Identify which cell holds the provided text, then report its [x, y] central coordinate. 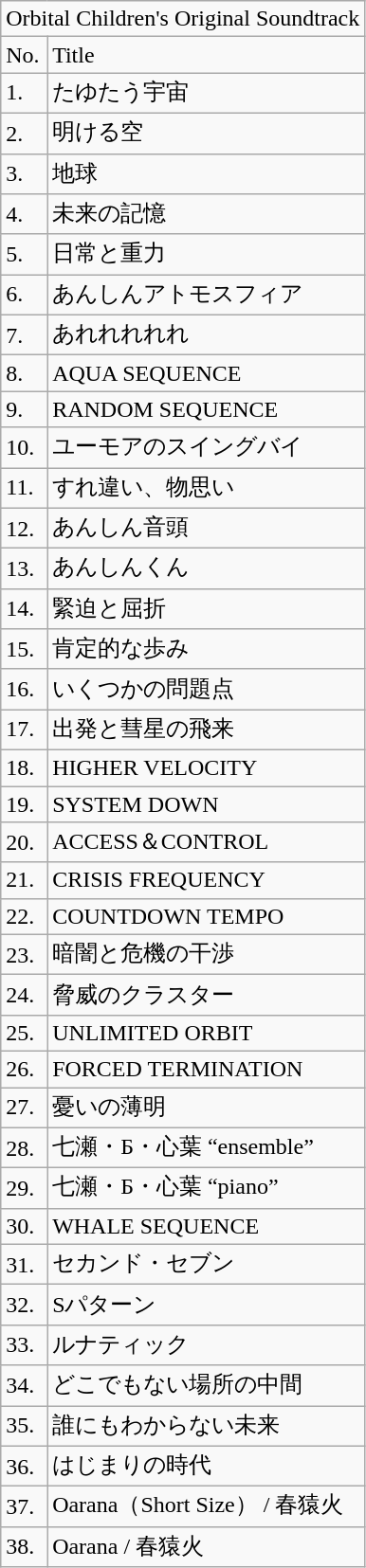
15. [25, 650]
38. [25, 1546]
たゆたう宇宙 [207, 93]
はじまりの時代 [207, 1467]
24. [25, 995]
あれれれれれ [207, 335]
脅威のクラスター [207, 995]
35. [25, 1427]
11. [25, 489]
日常と重力 [207, 254]
セカンド・セブン [207, 1264]
10. [25, 447]
CRISIS FREQUENCY [207, 880]
36. [25, 1467]
37. [25, 1506]
6. [25, 296]
3. [25, 174]
暗闇と危機の干渉 [207, 955]
4. [25, 214]
1. [25, 93]
緊迫と屈折 [207, 608]
19. [25, 804]
HIGHER VELOCITY [207, 767]
33. [25, 1345]
COUNTDOWN TEMPO [207, 916]
地球 [207, 174]
32. [25, 1306]
未来の記憶 [207, 214]
14. [25, 608]
ユーモアのスイングバイ [207, 447]
出発と彗星の飛来 [207, 730]
明ける空 [207, 133]
21. [25, 880]
いくつかの問題点 [207, 690]
23. [25, 955]
七瀬・Б・心葉 “ensemble” [207, 1148]
17. [25, 730]
UNLIMITED ORBIT [207, 1033]
34. [25, 1385]
誰にもわからない未来 [207, 1427]
どこでもない場所の中間 [207, 1385]
Title [207, 55]
肯定的な歩み [207, 650]
27. [25, 1108]
16. [25, 690]
Oarana / 春猿火 [207, 1546]
7. [25, 335]
ルナティック [207, 1345]
26. [25, 1069]
Orbital Children's Original Soundtrack [183, 19]
WHALE SEQUENCE [207, 1226]
Sパターン [207, 1306]
28. [25, 1148]
12. [25, 529]
31. [25, 1264]
8. [25, 373]
ACCESS＆CONTROL [207, 843]
あんしんアトモスフィア [207, 296]
29. [25, 1188]
No. [25, 55]
25. [25, 1033]
あんしんくん [207, 568]
憂いの薄明 [207, 1108]
20. [25, 843]
七瀬・Б・心葉 “piano” [207, 1188]
あんしん音頭 [207, 529]
すれ違い、物思い [207, 489]
5. [25, 254]
FORCED TERMINATION [207, 1069]
30. [25, 1226]
9. [25, 409]
Oarana（Short Size） / 春猿火 [207, 1506]
SYSTEM DOWN [207, 804]
22. [25, 916]
2. [25, 133]
RANDOM SEQUENCE [207, 409]
AQUA SEQUENCE [207, 373]
18. [25, 767]
13. [25, 568]
